Detect which cell encompasses the target text, then output its [x, y] center coordinate. 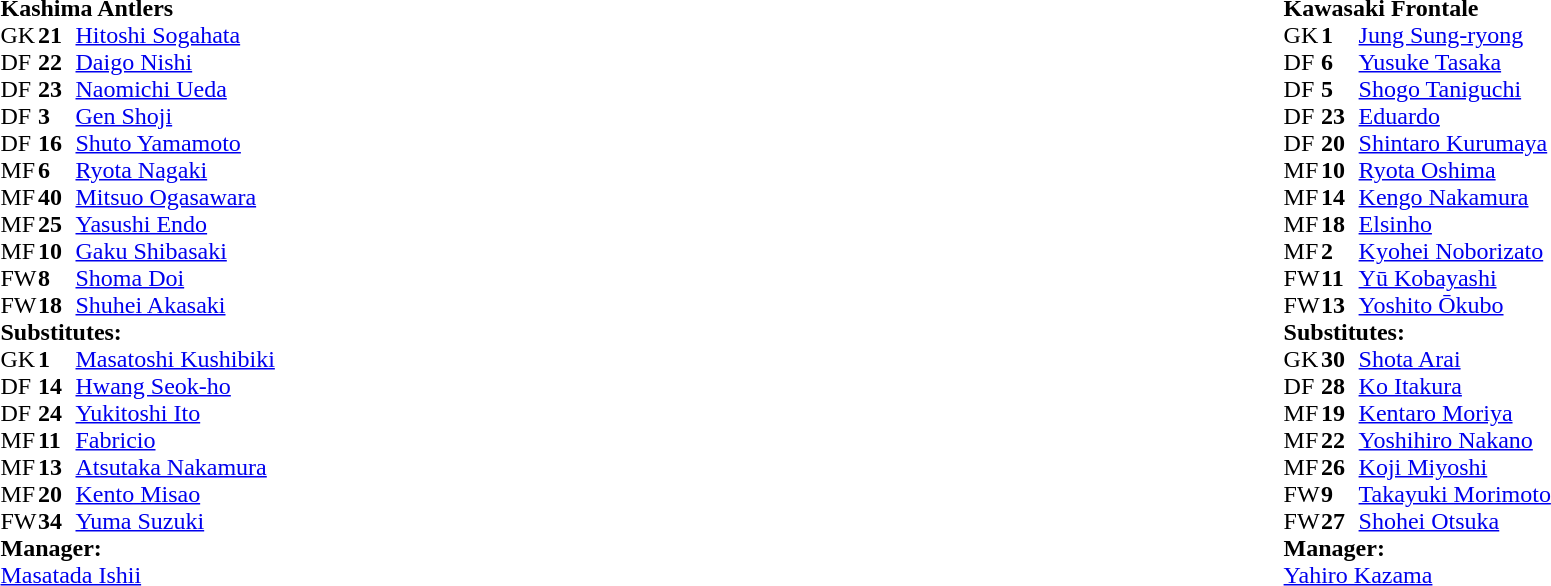
21 [57, 36]
Shohei Otsuka [1455, 522]
Kyohei Noborizato [1455, 252]
27 [1340, 522]
16 [57, 144]
Yusuke Tasaka [1455, 62]
Yoshito Ōkubo [1455, 306]
Gaku Shibasaki [176, 252]
Masatoshi Kushibiki [176, 360]
Yasushi Endo [176, 224]
30 [1340, 360]
Shogo Taniguchi [1455, 90]
Ryota Nagaki [176, 170]
26 [1340, 468]
25 [57, 224]
28 [1340, 386]
Hitoshi Sogahata [176, 36]
Atsutaka Nakamura [176, 468]
Daigo Nishi [176, 62]
Yukitoshi Ito [176, 414]
Shintaro Kurumaya [1455, 144]
Shota Arai [1455, 360]
24 [57, 414]
Kentaro Moriya [1455, 414]
Mitsuo Ogasawara [176, 198]
9 [1340, 494]
Shuto Yamamoto [176, 144]
Kento Misao [176, 494]
Ryota Oshima [1455, 170]
19 [1340, 414]
Shoma Doi [176, 278]
Naomichi Ueda [176, 90]
40 [57, 198]
Yuma Suzuki [176, 522]
Shuhei Akasaki [176, 306]
2 [1340, 252]
Jung Sung-ryong [1455, 36]
Yū Kobayashi [1455, 278]
Kengo Nakamura [1455, 198]
Yoshihiro Nakano [1455, 440]
Eduardo [1455, 116]
8 [57, 278]
Ko Itakura [1455, 386]
Takayuki Morimoto [1455, 494]
Elsinho [1455, 224]
Gen Shoji [176, 116]
5 [1340, 90]
3 [57, 116]
Fabricio [176, 440]
Hwang Seok-ho [176, 386]
34 [57, 522]
Koji Miyoshi [1455, 468]
